Provide the [x, y] coordinate of the cell's center where the given text is located.  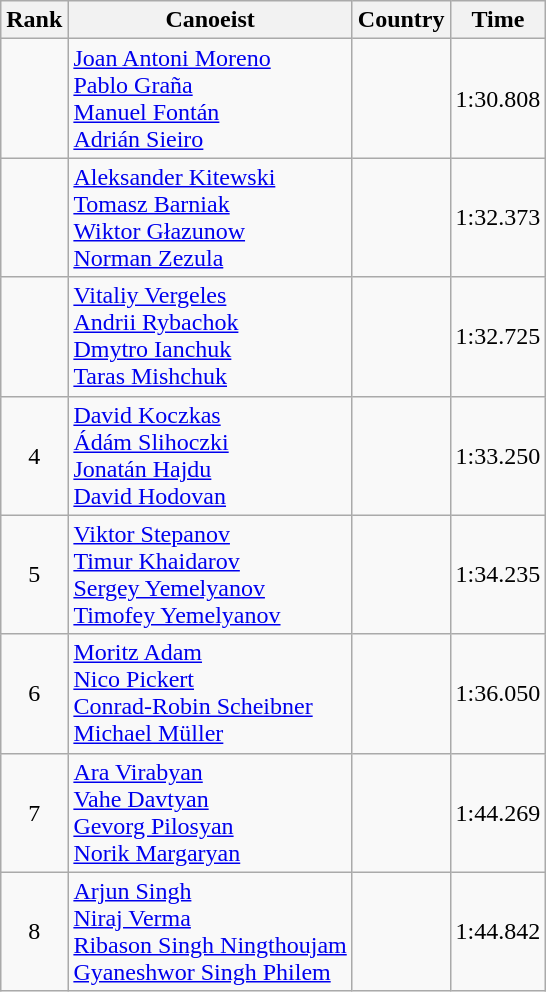
Country [401, 20]
4 [34, 456]
1:36.050 [498, 694]
Ara VirabyanVahe DavtyanGevorg PilosyanNorik Margaryan [210, 812]
1:30.808 [498, 98]
5 [34, 574]
1:33.250 [498, 456]
Time [498, 20]
Canoeist [210, 20]
Rank [34, 20]
1:32.373 [498, 218]
1:34.235 [498, 574]
Arjun SinghNiraj VermaRibason Singh NingthoujamGyaneshwor Singh Philem [210, 932]
Joan Antoni MorenoPablo GrañaManuel FontánAdrián Sieiro [210, 98]
Aleksander KitewskiTomasz BarniakWiktor GłazunowNorman Zezula [210, 218]
Viktor StepanovTimur KhaidarovSergey YemelyanovTimofey Yemelyanov [210, 574]
Moritz AdamNico PickertConrad-Robin ScheibnerMichael Müller [210, 694]
1:44.269 [498, 812]
Vitaliy VergelesAndrii RybachokDmytro IanchukTaras Mishchuk [210, 336]
8 [34, 932]
6 [34, 694]
1:44.842 [498, 932]
1:32.725 [498, 336]
David KoczkasÁdám SlihoczkiJonatán HajduDavid Hodovan [210, 456]
7 [34, 812]
